Return (X, Y) of the center of cell containing provided text 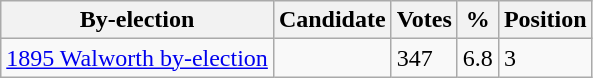
By-election (138, 20)
Candidate (332, 20)
Votes (424, 20)
3 (545, 58)
347 (424, 58)
1895 Walworth by-election (138, 58)
% (478, 20)
Position (545, 20)
6.8 (478, 58)
